Return (X, Y) of the center of cell containing provided text 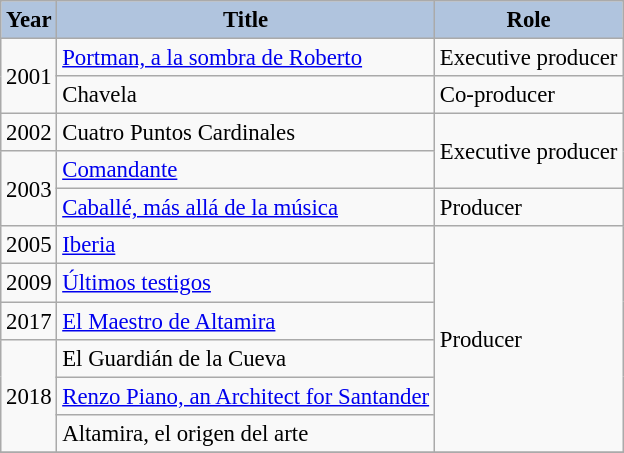
2018 (29, 396)
Co-producer (528, 95)
Title (246, 20)
Chavela (246, 95)
2009 (29, 283)
Renzo Piano, an Architect for Santander (246, 396)
Cuatro Puntos Cardinales (246, 133)
Role (528, 20)
Altamira, el origen del arte (246, 433)
El Maestro de Altamira (246, 321)
Iberia (246, 245)
2005 (29, 245)
2001 (29, 76)
Comandante (246, 170)
2003 (29, 188)
2017 (29, 321)
El Guardián de la Cueva (246, 358)
Year (29, 20)
Últimos testigos (246, 283)
2002 (29, 133)
Caballé, más allá de la música (246, 208)
Portman, a la sombra de Roberto (246, 58)
